Scan for the cell matching the given text and deliver its [X, Y] coordinate at center. 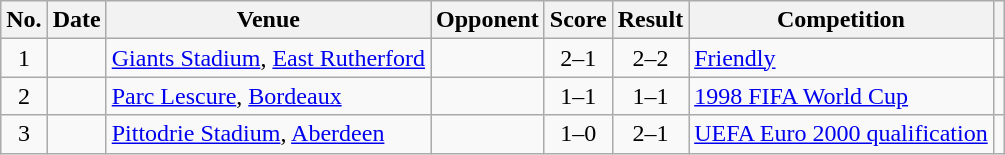
Competition [842, 20]
No. [24, 20]
2 [24, 96]
1998 FIFA World Cup [842, 96]
2–2 [650, 58]
1–0 [578, 134]
Opponent [488, 20]
UEFA Euro 2000 qualification [842, 134]
Friendly [842, 58]
Giants Stadium, East Rutherford [268, 58]
1 [24, 58]
Date [76, 20]
3 [24, 134]
Score [578, 20]
Venue [268, 20]
Pittodrie Stadium, Aberdeen [268, 134]
Parc Lescure, Bordeaux [268, 96]
Result [650, 20]
